Extract the [x, y] coordinate from the center of the cell holding the provided text.  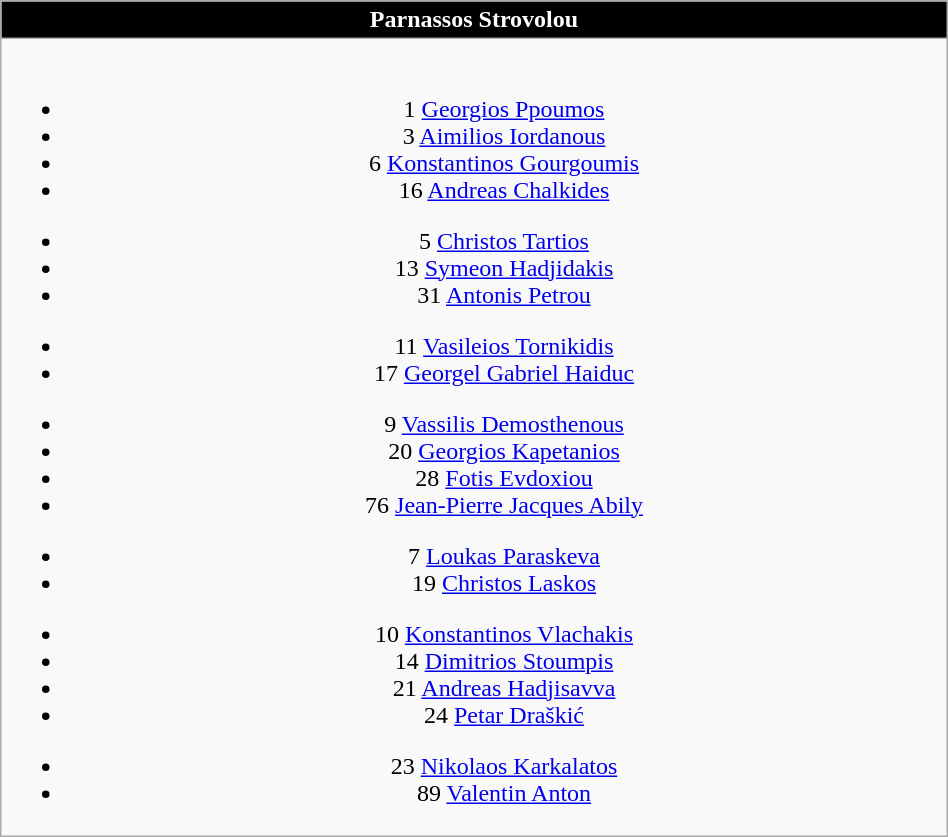
Parnassos Strovolou [474, 20]
